From the cell containing the given text, extract its center point as [x, y] coordinate. 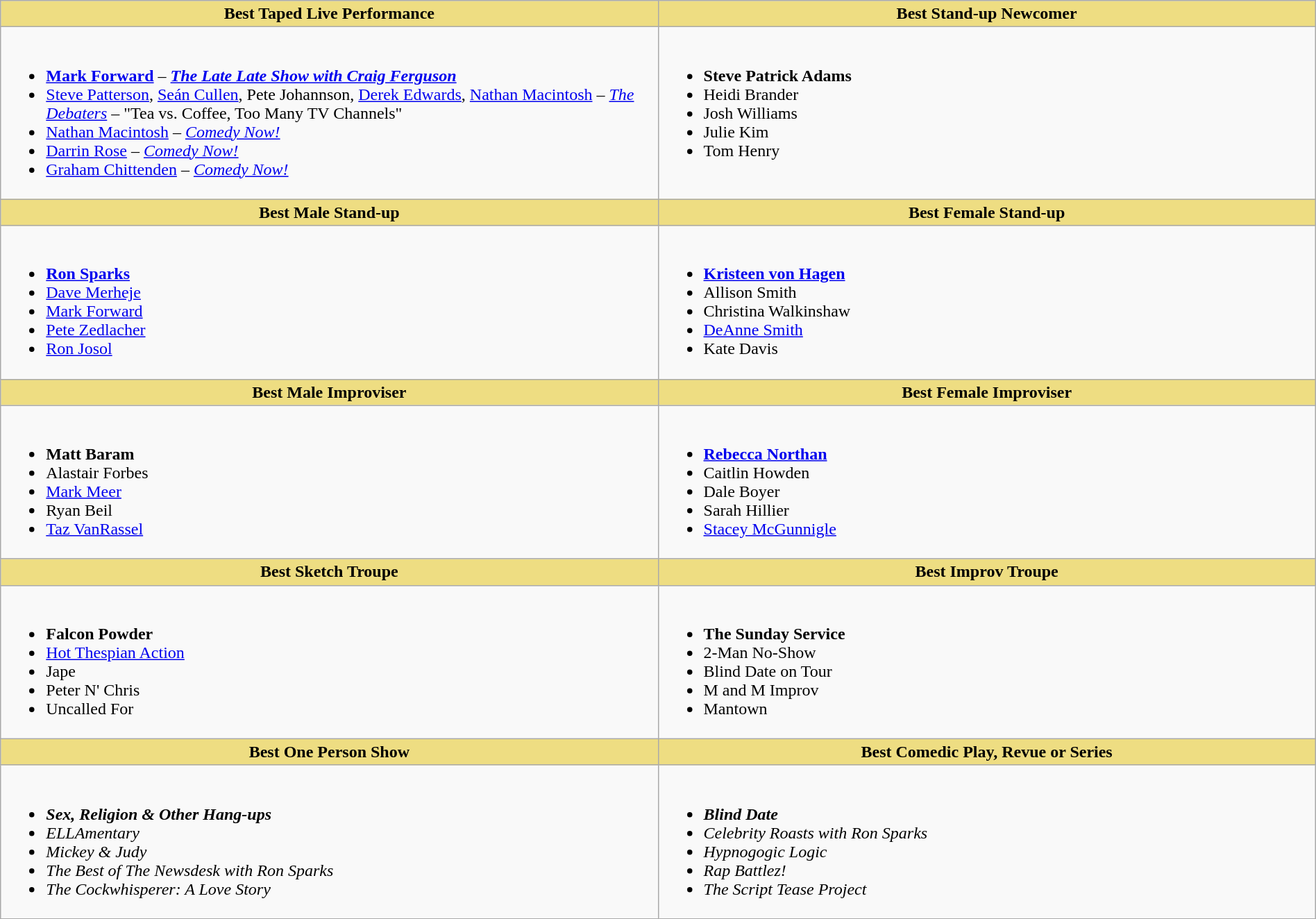
Steve Patrick AdamsHeidi BranderJosh WilliamsJulie KimTom Henry [987, 113]
Best Improv Troupe [987, 572]
Rebecca NorthanCaitlin HowdenDale BoyerSarah HillierStacey McGunnigle [987, 482]
Best Comedic Play, Revue or Series [987, 752]
Blind DateCelebrity Roasts with Ron SparksHypnogogic LogicRap Battlez!The Script Tease Project [987, 841]
Ron SparksDave MerhejeMark ForwardPete ZedlacherRon Josol [329, 303]
Matt BaramAlastair ForbesMark MeerRyan BeilTaz VanRassel [329, 482]
Best Taped Live Performance [329, 14]
Kristeen von HagenAllison SmithChristina WalkinshawDeAnne SmithKate Davis [987, 303]
Best Male Improviser [329, 392]
Best Female Stand-up [987, 212]
Best Female Improviser [987, 392]
Best Male Stand-up [329, 212]
Best Stand-up Newcomer [987, 14]
Sex, Religion & Other Hang-upsELLAmentaryMickey & JudyThe Best of The Newsdesk with Ron SparksThe Cockwhisperer: A Love Story [329, 841]
Best One Person Show [329, 752]
Falcon PowderHot Thespian ActionJapePeter N' ChrisUncalled For [329, 662]
Best Sketch Troupe [329, 572]
The Sunday Service2-Man No-ShowBlind Date on TourM and M ImprovMantown [987, 662]
